Pinpoint the cell where the given text exists, returning its [x, y] midpoint coordinate. 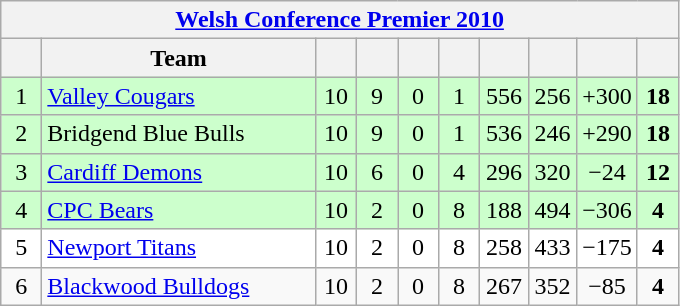
188 [504, 210]
433 [552, 248]
−85 [608, 286]
Newport Titans [179, 248]
+300 [608, 96]
3 [22, 172]
Cardiff Demons [179, 172]
258 [504, 248]
556 [504, 96]
296 [504, 172]
Bridgend Blue Bulls [179, 134]
352 [552, 286]
246 [552, 134]
256 [552, 96]
Blackwood Bulldogs [179, 286]
CPC Bears [179, 210]
320 [552, 172]
−306 [608, 210]
Valley Cougars [179, 96]
−175 [608, 248]
5 [22, 248]
+290 [608, 134]
536 [504, 134]
Welsh Conference Premier 2010 [340, 20]
Team [179, 58]
494 [552, 210]
−24 [608, 172]
267 [504, 286]
12 [658, 172]
